Return the (X, Y) coordinate for the center point of the cell that contains the specified text.  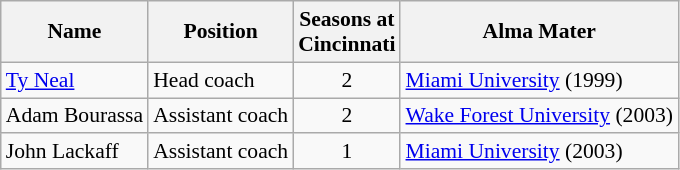
Wake Forest University (2003) (539, 116)
John Lackaff (74, 152)
Name (74, 32)
Adam Bourassa (74, 116)
Head coach (220, 80)
Alma Mater (539, 32)
Seasons atCincinnati (346, 32)
1 (346, 152)
Position (220, 32)
Miami University (1999) (539, 80)
Ty Neal (74, 80)
Miami University (2003) (539, 152)
